Scan for the cell matching the given text and deliver its (X, Y) coordinate at center. 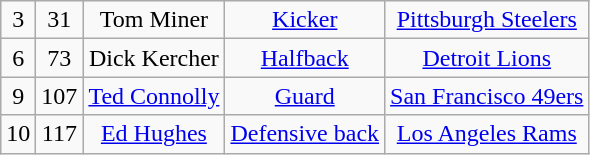
Defensive back (305, 134)
Tom Miner (154, 20)
Los Angeles Rams (487, 134)
107 (60, 96)
73 (60, 58)
San Francisco 49ers (487, 96)
Ted Connolly (154, 96)
Kicker (305, 20)
31 (60, 20)
Pittsburgh Steelers (487, 20)
117 (60, 134)
Ed Hughes (154, 134)
6 (18, 58)
Detroit Lions (487, 58)
Guard (305, 96)
9 (18, 96)
Halfback (305, 58)
10 (18, 134)
Dick Kercher (154, 58)
3 (18, 20)
